Output the (X, Y) coordinate of the center of the cell containing the given text.  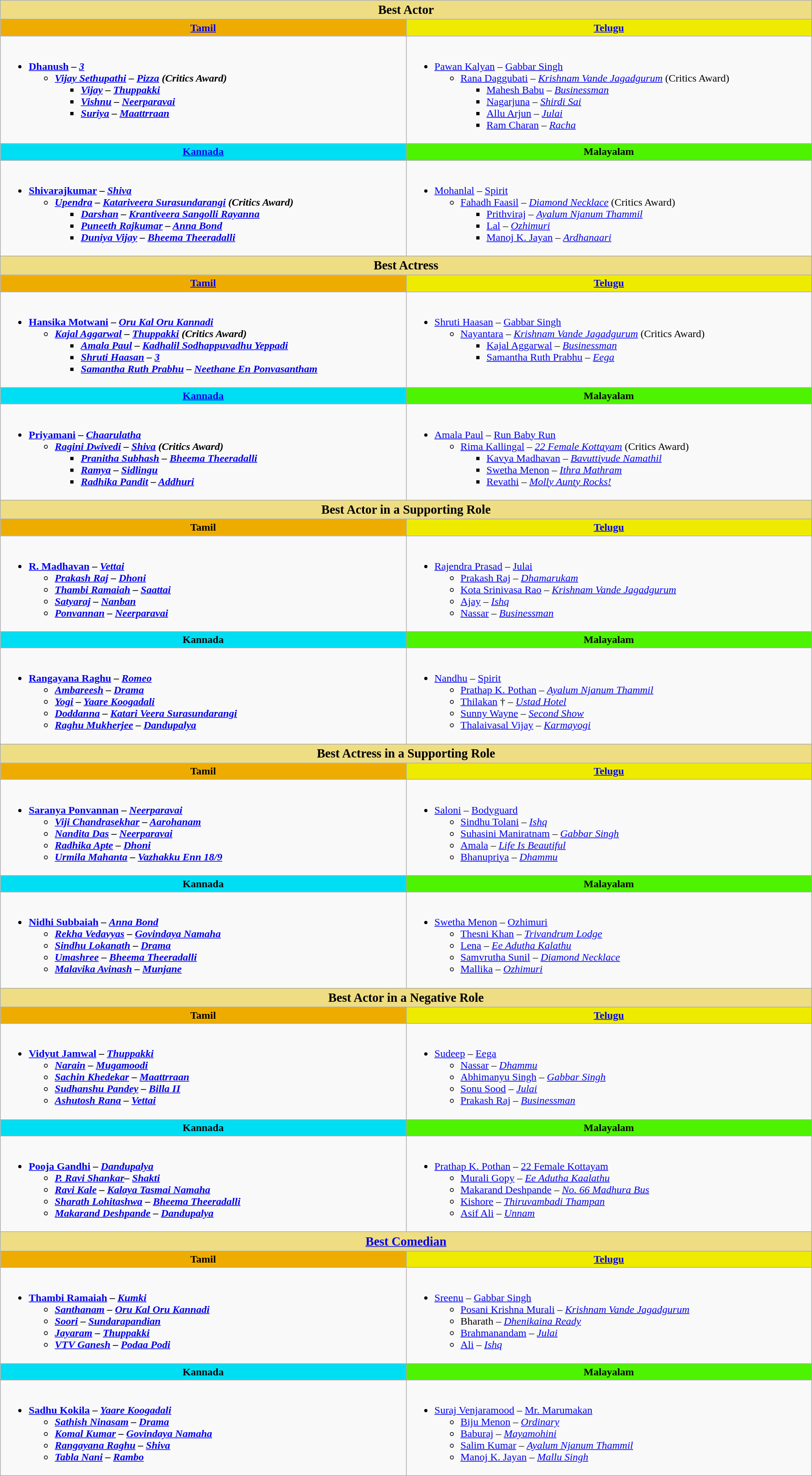
Sudeep – EegaNassar – DhammuAbhimanyu Singh – Gabbar SinghSonu Sood – JulaiPrakash Raj – Businessman (609, 1072)
Rangayana Raghu – RomeoAmbareesh – DramaYogi – Yaare KoogadaliDoddanna – Katari Veera SurasundarangiRaghu Mukherjee – Dandupalya (203, 696)
Best Actor in a Supporting Role (406, 509)
Sreenu – Gabbar SinghPosani Krishna Murali – Krishnam Vande JagadgurumBharath – Dhenikaina ReadyBrahmanandam – JulaiAli – Ishq (609, 1315)
Best Actress in a Supporting Role (406, 754)
Best Actor (406, 10)
Sadhu Kokila – Yaare KoogadaliSathish Ninasam – DramaKomal Kumar – Govindaya NamahaRangayana Raghu – ShivaTabla Nani – Rambo (203, 1428)
Priyamani – ChaarulathaRagini Dwivedi – Shiva (Critics Award)Pranitha Subhash – Bheema TheeradalliRamya – SidlinguRadhika Pandit – Addhuri (203, 452)
Mohanlal – SpiritFahadh Faasil – Diamond Necklace (Critics Award)Prithviraj – Ayalum Njanum ThammilLal – OzhimuriManoj K. Jayan – Ardhanaari (609, 208)
Rajendra Prasad – JulaiPrakash Raj – DhamarukamKota Srinivasa Rao – Krishnam Vande JagadgurumAjay – IshqNassar – Businessman (609, 583)
Suraj Venjaramood – Mr. MarumakanBiju Menon – OrdinaryBaburaj – MayamohiniSalim Kumar – Ayalum Njanum ThammilManoj K. Jayan – Mallu Singh (609, 1428)
Swetha Menon – OzhimuriThesni Khan – Trivandrum LodgeLena – Ee Adutha KalathuSamvrutha Sunil – Diamond NecklaceMallika – Ozhimuri (609, 940)
Shruti Haasan – Gabbar SinghNayantara – Krishnam Vande Jagadgurum (Critics Award)Kajal Aggarwal – BusinessmanSamantha Ruth Prabhu – Eega (609, 339)
Thambi Ramaiah – KumkiSanthanam – Oru Kal Oru KannadiSoori – SundarapandianJayaram – ThuppakkiVTV Ganesh – Podaa Podi (203, 1315)
Dhanush – 3Vijay Sethupathi – Pizza (Critics Award)Vijay – ThuppakkiVishnu – NeerparavaiSuriya – Maattrraan (203, 90)
Saranya Ponvannan – NeerparavaiViji Chandrasekhar – AarohanamNandita Das – NeerparavaiRadhika Apte – DhoniUrmila Mahanta – Vazhakku Enn 18/9 (203, 828)
R. Madhavan – VettaiPrakash Raj – DhoniThambi Ramaiah – SaattaiSatyaraj – NanbanPonvannan – Neerparavai (203, 583)
Nidhi Subbaiah – Anna BondRekha Vedavyas – Govindaya NamahaSindhu Lokanath – DramaUmashree – Bheema TheeradalliMalavika Avinash – Munjane (203, 940)
Best Actress (406, 266)
Nandhu – SpiritPrathap K. Pothan – Ayalum Njanum ThammilThilakan † – Ustad HotelSunny Wayne – Second ShowThalaivasal Vijay – Karmayogi (609, 696)
Vidyut Jamwal – ThuppakkiNarain – MugamoodiSachin Khedekar – MaattrraanSudhanshu Pandey – Billa IIAshutosh Rana – Vettai (203, 1072)
Best Actor in a Negative Role (406, 997)
Saloni – BodyguardSindhu Tolani – IshqSuhasini Maniratnam – Gabbar SinghAmala – Life Is BeautifulBhanupriya – Dhammu (609, 828)
Best Comedian (406, 1241)
